Scan for the cell matching the given text and deliver its [X, Y] coordinate at center. 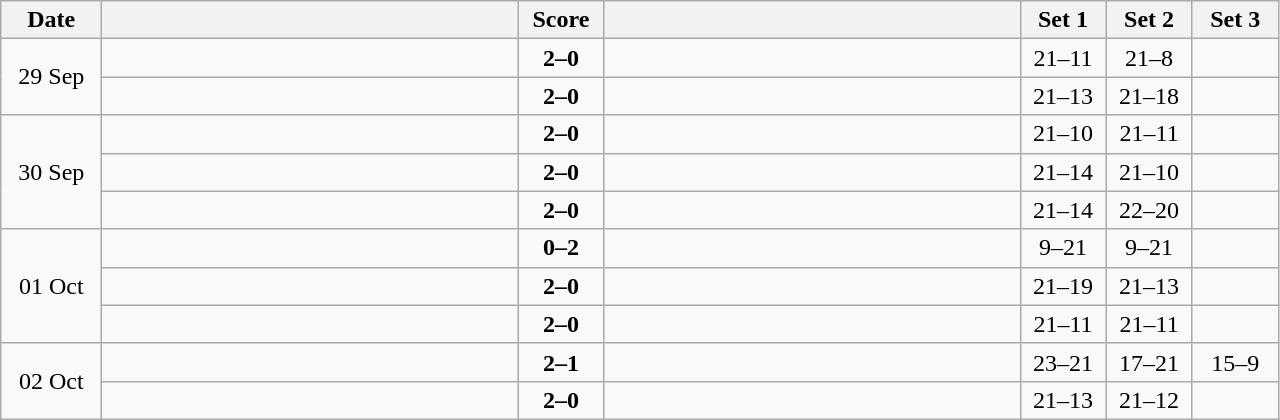
29 Sep [52, 77]
2–1 [561, 362]
22–20 [1149, 210]
23–21 [1063, 362]
Score [561, 20]
Set 2 [1149, 20]
0–2 [561, 248]
30 Sep [52, 172]
21–8 [1149, 58]
Date [52, 20]
21–19 [1063, 286]
21–18 [1149, 96]
15–9 [1235, 362]
21–12 [1149, 400]
Set 3 [1235, 20]
Set 1 [1063, 20]
02 Oct [52, 381]
01 Oct [52, 286]
17–21 [1149, 362]
